Locate the cell with the specified text and output its [x, y] center coordinate. 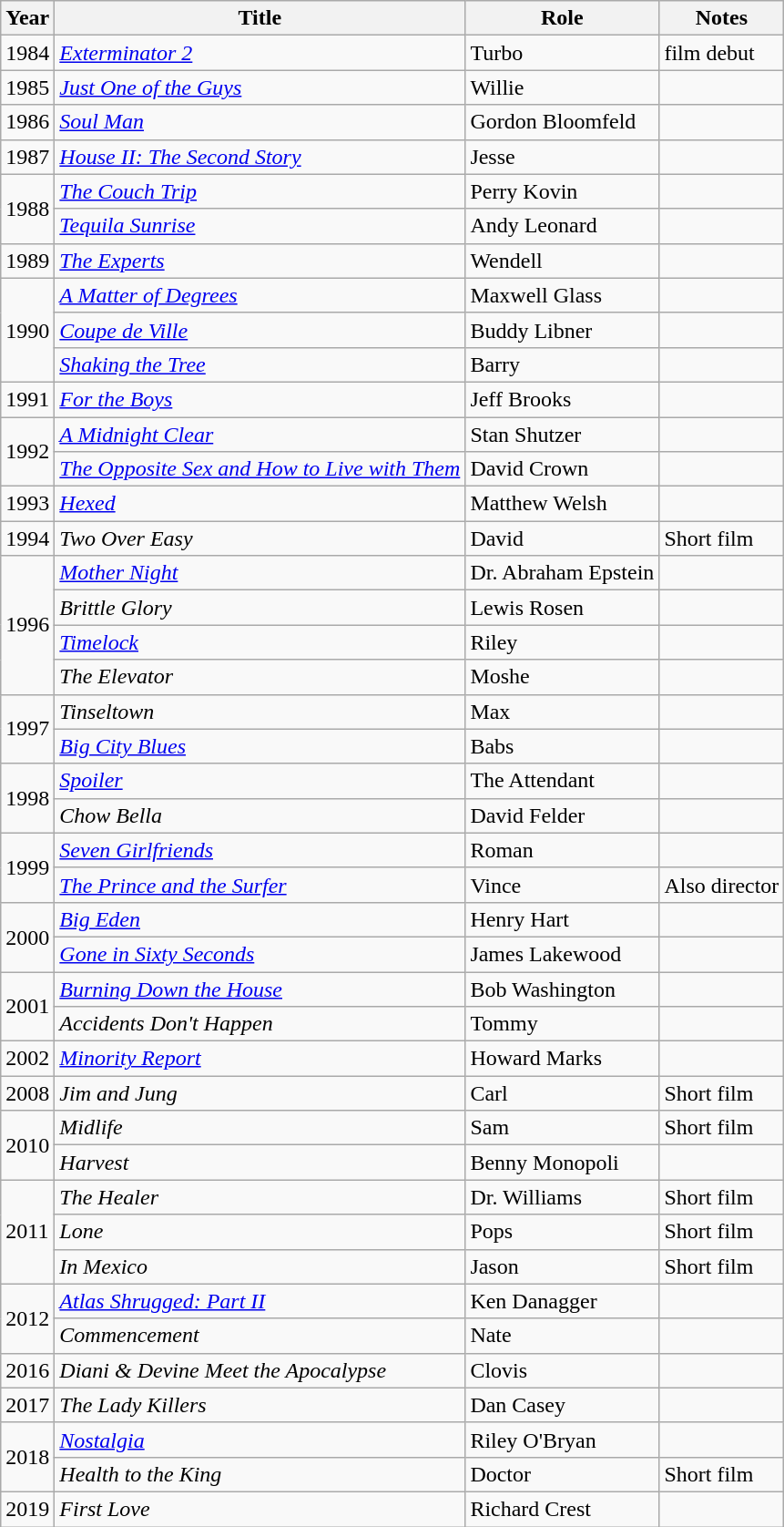
First Love [260, 1509]
2010 [27, 1145]
The Experts [260, 261]
In Mexico [260, 1266]
Tequila Sunrise [260, 226]
Max [563, 712]
2016 [27, 1370]
Jesse [563, 157]
Shaking the Tree [260, 364]
1988 [27, 209]
Chow Bella [260, 815]
Riley O'Bryan [563, 1440]
Maxwell Glass [563, 295]
1997 [27, 729]
Year [27, 18]
Henry Hart [563, 919]
2008 [27, 1093]
1987 [27, 157]
Timelock [260, 642]
Clovis [563, 1370]
The Lady Killers [260, 1405]
David Felder [563, 815]
The Elevator [260, 677]
Coupe de Ville [260, 330]
Riley [563, 642]
1986 [27, 122]
Big Eden [260, 919]
Accidents Don't Happen [260, 1024]
Wendell [563, 261]
Barry [563, 364]
Big City Blues [260, 746]
1992 [27, 452]
2011 [27, 1232]
Tommy [563, 1024]
Just One of the Guys [260, 87]
2000 [27, 937]
Nostalgia [260, 1440]
David Crown [563, 469]
Doctor [563, 1474]
Sam [563, 1128]
The Healer [260, 1197]
2012 [27, 1318]
1993 [27, 504]
Gone in Sixty Seconds [260, 954]
The Couch Trip [260, 191]
2017 [27, 1405]
Dan Casey [563, 1405]
Moshe [563, 677]
film debut [721, 53]
Dr. Williams [563, 1197]
Benny Monopoli [563, 1163]
Perry Kovin [563, 191]
Roman [563, 850]
Role [563, 18]
Two Over Easy [260, 538]
Tinseltown [260, 712]
Ken Danagger [563, 1301]
Also director [721, 885]
Notes [721, 18]
Health to the King [260, 1474]
Turbo [563, 53]
Lone [260, 1232]
1998 [27, 798]
Soul Man [260, 122]
Jason [563, 1266]
David [563, 538]
The Prince and the Surfer [260, 885]
The Attendant [563, 781]
Exterminator 2 [260, 53]
House II: The Second Story [260, 157]
Babs [563, 746]
Jeff Brooks [563, 399]
Vince [563, 885]
Commencement [260, 1336]
Jim and Jung [260, 1093]
1991 [27, 399]
Burning Down the House [260, 989]
Willie [563, 87]
Richard Crest [563, 1509]
Seven Girlfriends [260, 850]
Hexed [260, 504]
Matthew Welsh [563, 504]
2002 [27, 1059]
Atlas Shrugged: Part II [260, 1301]
Title [260, 18]
Howard Marks [563, 1059]
James Lakewood [563, 954]
1984 [27, 53]
Stan Shutzer [563, 435]
Lewis Rosen [563, 608]
Brittle Glory [260, 608]
The Opposite Sex and How to Live with Them [260, 469]
Bob Washington [563, 989]
2018 [27, 1457]
2001 [27, 1006]
For the Boys [260, 399]
1985 [27, 87]
A Midnight Clear [260, 435]
2019 [27, 1509]
1989 [27, 261]
1994 [27, 538]
Carl [563, 1093]
Buddy Libner [563, 330]
A Matter of Degrees [260, 295]
1990 [27, 330]
Diani & Devine Meet the Apocalypse [260, 1370]
Gordon Bloomfeld [563, 122]
Dr. Abraham Epstein [563, 573]
1999 [27, 867]
1996 [27, 625]
Minority Report [260, 1059]
Pops [563, 1232]
Midlife [260, 1128]
Andy Leonard [563, 226]
Mother Night [260, 573]
Nate [563, 1336]
Harvest [260, 1163]
Spoiler [260, 781]
